Return [x, y] of the center of cell containing provided text 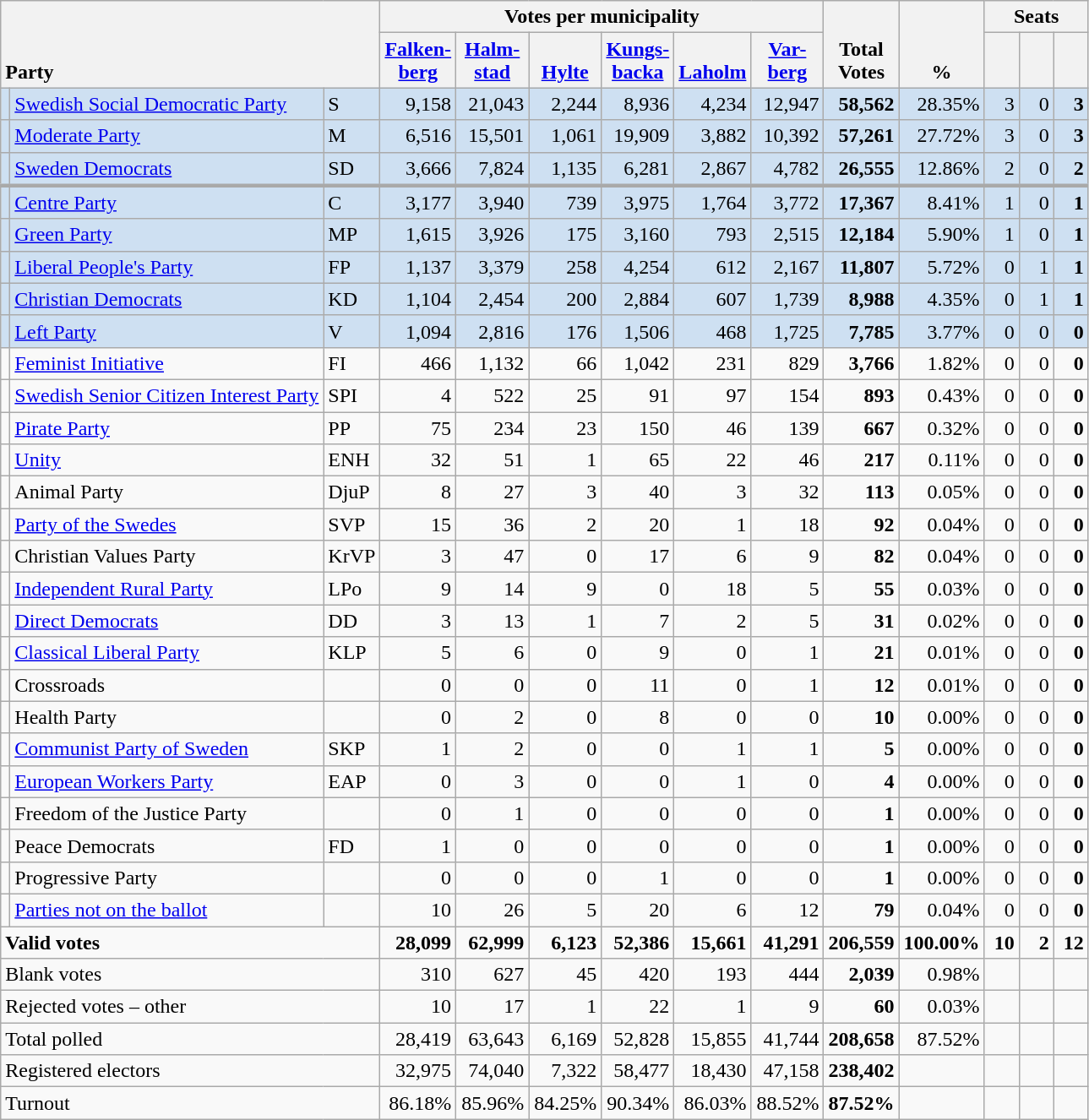
Classical Liberal Party [167, 653]
3.77% [941, 331]
57,261 [862, 136]
FP [351, 267]
Christian Values Party [167, 557]
7,322 [565, 1071]
12,947 [787, 104]
40 [638, 492]
100.00% [941, 942]
206,559 [862, 942]
Rejected votes – other [191, 1007]
1,104 [418, 299]
3,160 [638, 235]
SVP [351, 525]
176 [565, 331]
28.35% [941, 104]
1,094 [418, 331]
12,184 [862, 235]
231 [713, 363]
86.18% [418, 1103]
3,882 [713, 136]
85.96% [493, 1103]
607 [713, 299]
310 [418, 975]
12.86% [941, 169]
4.35% [941, 299]
667 [862, 428]
8,988 [862, 299]
58,562 [862, 104]
11,807 [862, 267]
Registered electors [191, 1071]
75 [418, 428]
KLP [351, 653]
Independent Rural Party [167, 589]
92 [862, 525]
Progressive Party [167, 878]
% [941, 44]
217 [862, 460]
Votes per municipality [602, 17]
2,816 [493, 331]
Left Party [167, 331]
Turnout [191, 1103]
420 [638, 975]
32,975 [418, 1071]
21,043 [493, 104]
C [351, 203]
86.03% [713, 1103]
Communist Party of Sweden [167, 749]
1,137 [418, 267]
Liberal People's Party [167, 267]
15,855 [713, 1039]
1.82% [941, 363]
84.25% [565, 1103]
15,661 [713, 942]
2,867 [713, 169]
62,999 [493, 942]
3,975 [638, 203]
European Workers Party [167, 781]
25 [565, 395]
5.72% [941, 267]
63,643 [493, 1039]
739 [565, 203]
1,132 [493, 363]
13 [493, 621]
3,766 [862, 363]
Party [191, 44]
0.11% [941, 460]
79 [862, 910]
Swedish Social Democratic Party [167, 104]
23 [565, 428]
KrVP [351, 557]
Sweden Democrats [167, 169]
200 [565, 299]
0.02% [941, 621]
11 [638, 685]
893 [862, 395]
0.05% [941, 492]
Halm- stad [493, 61]
18,430 [713, 1071]
193 [713, 975]
36 [493, 525]
Party of the Swedes [167, 525]
139 [787, 428]
15,501 [493, 136]
1,739 [787, 299]
MP [351, 235]
Valid votes [191, 942]
3,772 [787, 203]
2,039 [862, 975]
KD [351, 299]
3,379 [493, 267]
41,291 [787, 942]
60 [862, 1007]
97 [713, 395]
4,234 [713, 104]
466 [418, 363]
ENH [351, 460]
74,040 [493, 1071]
Kungs- backa [638, 61]
3,666 [418, 169]
Total Votes [862, 44]
27.72% [941, 136]
6,123 [565, 942]
19,909 [638, 136]
DD [351, 621]
91 [638, 395]
Moderate Party [167, 136]
V [351, 331]
627 [493, 975]
4,782 [787, 169]
8.41% [941, 203]
88.52% [787, 1103]
EAP [351, 781]
3,940 [493, 203]
52,386 [638, 942]
258 [565, 267]
52,828 [638, 1039]
0.32% [941, 428]
15 [418, 525]
47 [493, 557]
M [351, 136]
7,824 [493, 169]
51 [493, 460]
FI [351, 363]
90.34% [638, 1103]
175 [565, 235]
2,884 [638, 299]
Animal Party [167, 492]
444 [787, 975]
2,515 [787, 235]
1,135 [565, 169]
7 [638, 621]
208,658 [862, 1039]
21 [862, 653]
SKP [351, 749]
28,419 [418, 1039]
Green Party [167, 235]
1,061 [565, 136]
6,516 [418, 136]
468 [713, 331]
28,099 [418, 942]
55 [862, 589]
3,926 [493, 235]
SD [351, 169]
8,936 [638, 104]
2,454 [493, 299]
113 [862, 492]
5.90% [941, 235]
31 [862, 621]
Direct Democrats [167, 621]
17,367 [862, 203]
1,506 [638, 331]
45 [565, 975]
Peace Democrats [167, 845]
10,392 [787, 136]
238,402 [862, 1071]
Parties not on the ballot [167, 910]
1,764 [713, 203]
1,725 [787, 331]
Falken- berg [418, 61]
Blank votes [191, 975]
41,744 [787, 1039]
7,785 [862, 331]
1,615 [418, 235]
27 [493, 492]
Freedom of the Justice Party [167, 813]
Health Party [167, 717]
SPI [351, 395]
Total polled [191, 1039]
6,169 [565, 1039]
Crossroads [167, 685]
Seats [1036, 17]
6,281 [638, 169]
Var- berg [787, 61]
Christian Democrats [167, 299]
58,477 [638, 1071]
26,555 [862, 169]
9,158 [418, 104]
Centre Party [167, 203]
2,167 [787, 267]
14 [493, 589]
234 [493, 428]
1,042 [638, 363]
PP [351, 428]
Pirate Party [167, 428]
Laholm [713, 61]
47,158 [787, 1071]
DjuP [351, 492]
154 [787, 395]
522 [493, 395]
829 [787, 363]
0.43% [941, 395]
Unity [167, 460]
0.98% [941, 975]
4,254 [638, 267]
66 [565, 363]
65 [638, 460]
Swedish Senior Citizen Interest Party [167, 395]
Feminist Initiative [167, 363]
LPo [351, 589]
FD [351, 845]
612 [713, 267]
82 [862, 557]
Hylte [565, 61]
793 [713, 235]
26 [493, 910]
150 [638, 428]
S [351, 104]
2,244 [565, 104]
3,177 [418, 203]
